Identify which cell holds the provided text, then report its (x, y) central coordinate. 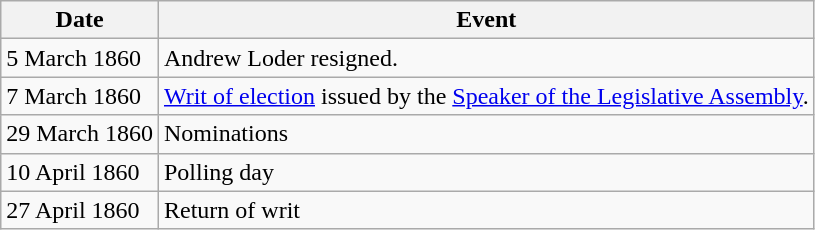
27 April 1860 (80, 210)
Nominations (486, 134)
7 March 1860 (80, 96)
Event (486, 20)
Polling day (486, 172)
5 March 1860 (80, 58)
Andrew Loder resigned. (486, 58)
29 March 1860 (80, 134)
Date (80, 20)
Writ of election issued by the Speaker of the Legislative Assembly. (486, 96)
Return of writ (486, 210)
10 April 1860 (80, 172)
